Locate the cell with the specified text and output its (x, y) center coordinate. 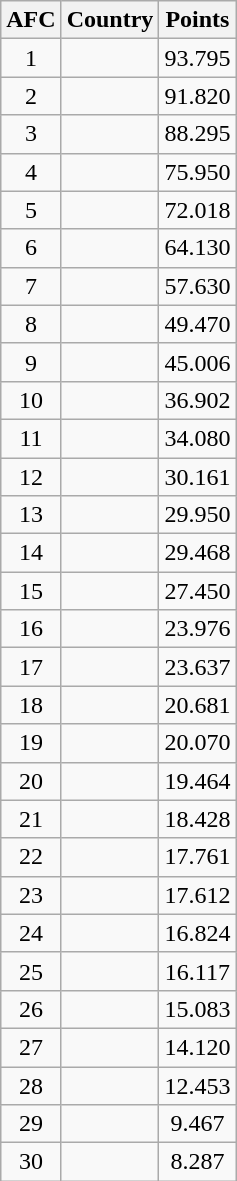
30 (31, 1162)
21 (31, 819)
12.453 (198, 1085)
34.080 (198, 438)
22 (31, 857)
AFC (31, 20)
4 (31, 172)
5 (31, 210)
19 (31, 743)
6 (31, 248)
93.795 (198, 58)
26 (31, 1009)
49.470 (198, 324)
12 (31, 477)
16.117 (198, 971)
17.612 (198, 895)
18.428 (198, 819)
88.295 (198, 134)
28 (31, 1085)
23.637 (198, 667)
18 (31, 705)
14.120 (198, 1047)
7 (31, 286)
16.824 (198, 933)
17 (31, 667)
15.083 (198, 1009)
72.018 (198, 210)
8.287 (198, 1162)
19.464 (198, 781)
36.902 (198, 400)
20.681 (198, 705)
29.950 (198, 515)
64.130 (198, 248)
2 (31, 96)
Points (198, 20)
9 (31, 362)
27.450 (198, 591)
3 (31, 134)
75.950 (198, 172)
45.006 (198, 362)
23 (31, 895)
91.820 (198, 96)
20.070 (198, 743)
57.630 (198, 286)
25 (31, 971)
20 (31, 781)
Country (110, 20)
23.976 (198, 629)
10 (31, 400)
27 (31, 1047)
13 (31, 515)
29.468 (198, 553)
29 (31, 1124)
15 (31, 591)
11 (31, 438)
16 (31, 629)
1 (31, 58)
14 (31, 553)
30.161 (198, 477)
17.761 (198, 857)
24 (31, 933)
8 (31, 324)
9.467 (198, 1124)
